Return (x, y) of the center of cell containing provided text 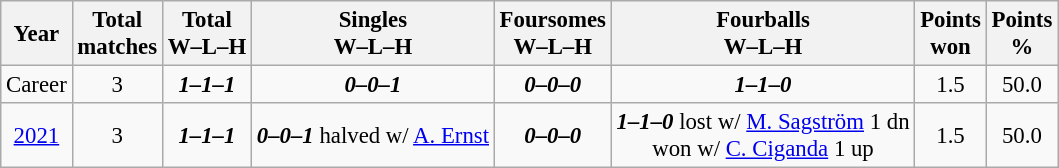
0–0–1 (372, 85)
TotalW–L–H (206, 34)
Totalmatches (117, 34)
Year (36, 34)
Points% (1022, 34)
Pointswon (950, 34)
FourballsW–L–H (763, 34)
2021 (36, 136)
FoursomesW–L–H (552, 34)
SinglesW–L–H (372, 34)
1–1–0 (763, 85)
0–0–1 halved w/ A. Ernst (372, 136)
1–1–0 lost w/ M. Sagström 1 dnwon w/ C. Ciganda 1 up (763, 136)
Career (36, 85)
